Determine the (x, y) coordinate at the center of the cell enclosing the given text.  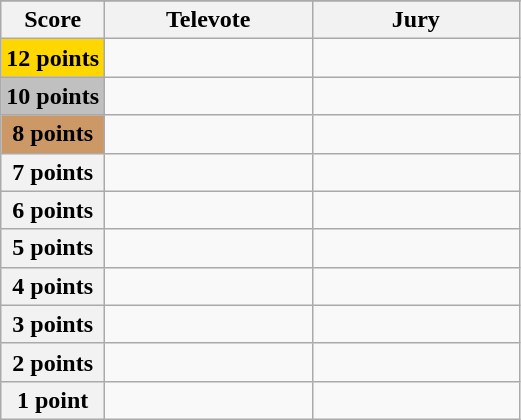
2 points (53, 362)
Jury (416, 20)
1 point (53, 400)
8 points (53, 134)
Televote (209, 20)
6 points (53, 210)
12 points (53, 58)
4 points (53, 286)
10 points (53, 96)
7 points (53, 172)
5 points (53, 248)
Score (53, 20)
3 points (53, 324)
